Output the [X, Y] coordinate of the center of the cell containing the given text.  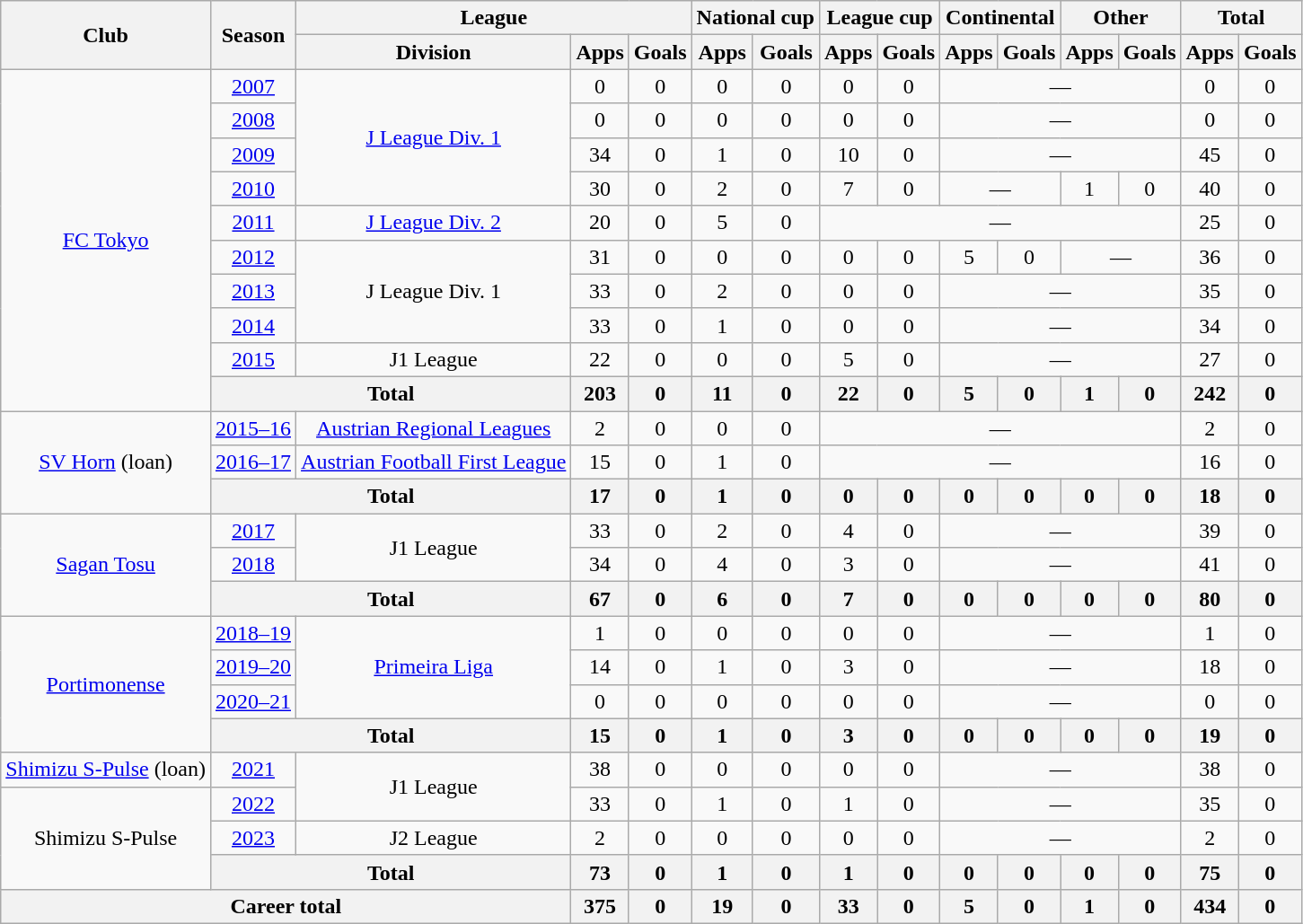
2020–21 [253, 701]
2022 [253, 804]
67 [600, 599]
2012 [253, 257]
Shimizu S-Pulse (loan) [106, 770]
J League Div. 2 [434, 223]
Career total [286, 906]
2016–17 [253, 462]
434 [1210, 906]
73 [600, 872]
2011 [253, 223]
41 [1210, 565]
National cup [755, 18]
Shimizu S-Pulse [106, 838]
2008 [253, 120]
2007 [253, 86]
10 [848, 154]
45 [1210, 154]
6 [722, 599]
17 [600, 497]
75 [1210, 872]
25 [1210, 223]
11 [722, 393]
242 [1210, 393]
Austrian Football First League [434, 462]
Primeira Liga [434, 667]
Continental [1000, 18]
375 [600, 906]
203 [600, 393]
39 [1210, 531]
30 [600, 189]
20 [600, 223]
2015–16 [253, 428]
Division [434, 52]
2015 [253, 359]
FC Tokyo [106, 241]
Austrian Regional Leagues [434, 428]
League [494, 18]
2018 [253, 565]
2013 [253, 291]
80 [1210, 599]
36 [1210, 257]
2014 [253, 325]
2019–20 [253, 667]
40 [1210, 189]
J2 League [434, 838]
Season [253, 35]
2017 [253, 531]
14 [600, 667]
2023 [253, 838]
27 [1210, 359]
31 [600, 257]
Other [1121, 18]
Club [106, 35]
16 [1210, 462]
League cup [879, 18]
2009 [253, 154]
2010 [253, 189]
Sagan Tosu [106, 565]
2021 [253, 770]
SV Horn (loan) [106, 462]
2018–19 [253, 633]
Portimonense [106, 684]
